Scan for the cell matching the given text and deliver its [x, y] coordinate at center. 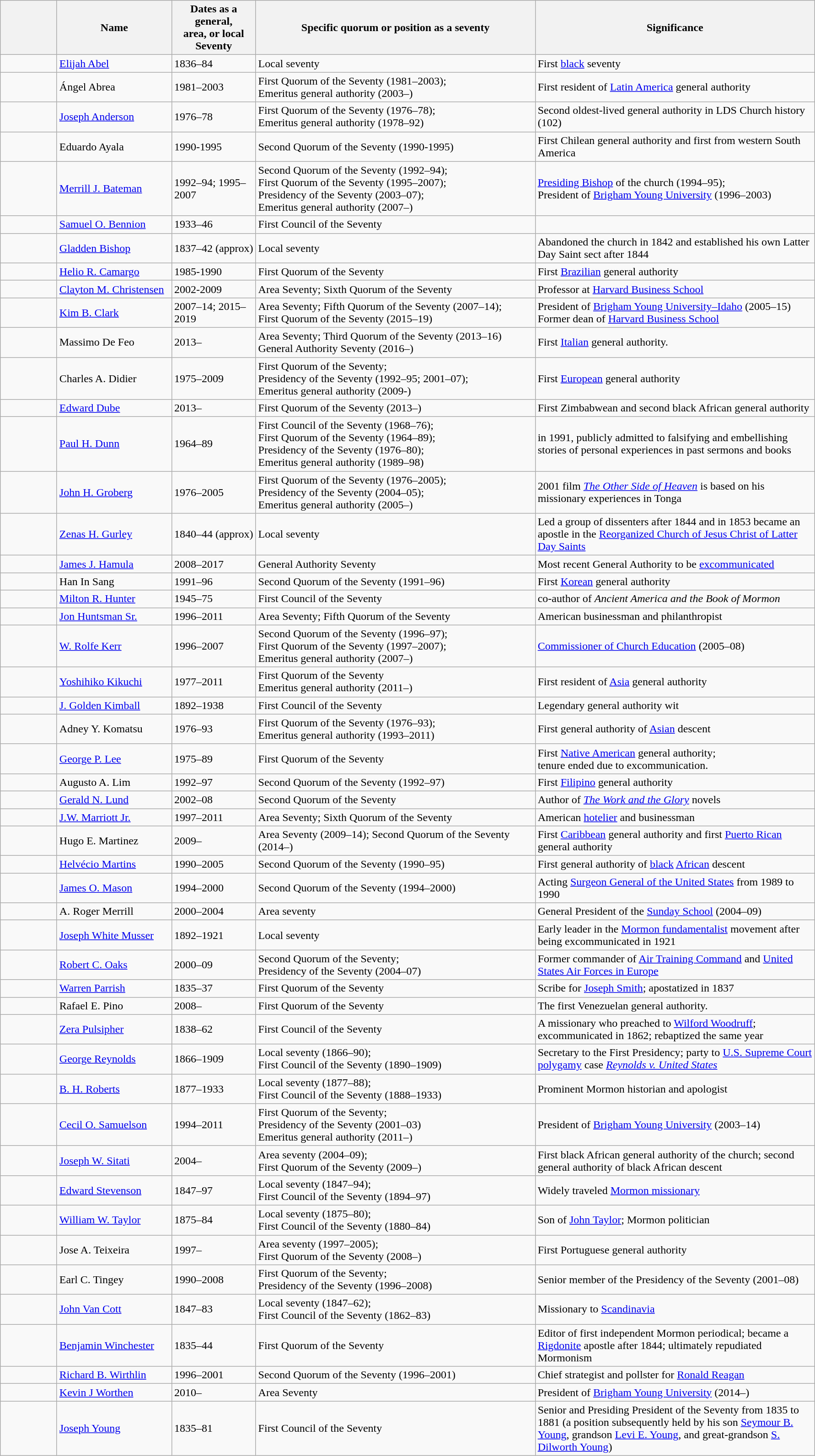
Name [114, 27]
1847–97 [214, 1190]
Augusto A. Lim [114, 782]
Senior member of the Presidency of the Seventy (2001–08) [675, 1280]
The first Venezuelan general authority. [675, 1006]
First Quorum of the Seventy; Presidency of the Seventy (2001–03)Emeritus general authority (2011–) [395, 1125]
A missionary who preached to Wilford Woodruff; excommunicated in 1862; rebaptized the same year [675, 1029]
Samuel O. Bennion [114, 224]
1997–2011 [214, 817]
1996–2007 [214, 646]
Area seventy (1997–2005); First Quorum of the Seventy (2008–) [395, 1250]
1990–2005 [214, 864]
1892–1921 [214, 935]
John Van Cott [114, 1309]
1835–37 [214, 988]
J.W. Marriott Jr. [114, 817]
First Portuguese general authority [675, 1250]
Editor of first independent Mormon periodical; became a Rigdonite apostle after 1844; ultimately repudiated Mormonism [675, 1345]
First Native American general authority; tenure ended due to excommunication. [675, 759]
Early leader in the Mormon fundamentalist movement after being excommunicated in 1921 [675, 935]
Presiding Bishop of the church (1994–95); President of Brigham Young University (1996–2003) [675, 188]
Most recent General Authority to be excommunicated [675, 564]
Elijah Abel [114, 64]
1990-1995 [214, 146]
Kevin J Worthen [114, 1392]
Gladden Bishop [114, 248]
1847–83 [214, 1309]
1976–2005 [214, 492]
James O. Mason [114, 888]
Zera Pulsipher [114, 1029]
Edward Dube [114, 408]
Joseph White Musser [114, 935]
Son of John Taylor; Mormon politician [675, 1220]
John H. Groberg [114, 492]
Local seventy (1866–90); First Council of the Seventy (1890–1909) [395, 1059]
American businessman and philanthropist [675, 616]
Merrill J. Bateman [114, 188]
1996–2001 [214, 1375]
Dates as a general,area, or local Seventy [214, 27]
2009– [214, 841]
1866–1909 [214, 1059]
Second Quorum of the Seventy (1990–95) [395, 864]
Scribe for Joseph Smith; apostatized in 1837 [675, 988]
Milton R. Hunter [114, 599]
1985-1990 [214, 272]
1837–42 (approx) [214, 248]
Adney Y. Komatsu [114, 729]
1835–81 [214, 1428]
Area seventy (2004–09);First Quorum of the Seventy (2009–) [395, 1160]
First Quorum of the Seventy (1976–78); Emeritus general authority (1978–92) [395, 117]
Second Quorum of the Seventy (1990-1995) [395, 146]
Zenas H. Gurley [114, 534]
Local seventy (1877–88); First Council of the Seventy (1888–1933) [395, 1089]
Abandoned the church in 1842 and established his own Latter Day Saint sect after 1844 [675, 248]
1945–75 [214, 599]
W. Rolfe Kerr [114, 646]
Second Quorum of the Seventy (1996–2001) [395, 1375]
Second Quorum of the Seventy (1994–2000) [395, 888]
Jon Huntsman Sr. [114, 616]
George Reynolds [114, 1059]
1991–96 [214, 581]
2002–08 [214, 800]
1997– [214, 1250]
1975–2009 [214, 379]
2000–2004 [214, 912]
Area Seventy (2009–14); Second Quorum of the Seventy (2014–) [395, 841]
1836–84 [214, 64]
Benjamin Winchester [114, 1345]
Significance [675, 27]
1990–2008 [214, 1280]
2010– [214, 1392]
1835–44 [214, 1345]
Area Seventy; Third Quorum of the Seventy (2013–16)General Authority Seventy (2016–) [395, 342]
First Quorum of the Seventy (2013–) [395, 408]
William W. Taylor [114, 1220]
First Quorum of the Seventy; Presidency of the Seventy (1996–2008) [395, 1280]
Cecil O. Samuelson [114, 1125]
Area Seventy [395, 1392]
Commissioner of Church Education (2005–08) [675, 646]
Acting Surgeon General of the United States from 1989 to 1990 [675, 888]
Helio R. Camargo [114, 272]
1996–2011 [214, 616]
Rafael E. Pino [114, 1006]
Earl C. Tingey [114, 1280]
2008– [214, 1006]
Edward Stevenson [114, 1190]
Kim B. Clark [114, 313]
James J. Hamula [114, 564]
B. H. Roberts [114, 1089]
1933–46 [214, 224]
First Quorum of the Seventy (1976–2005); Presidency of the Seventy (2004–05); Emeritus general authority (2005–) [395, 492]
1994–2000 [214, 888]
Legendary general authority wit [675, 705]
2002-2009 [214, 289]
First Quorum of the SeventyEmeritus general authority (2011–) [395, 682]
1976–78 [214, 117]
First European general authority [675, 379]
2004– [214, 1160]
First Zimbabwean and second black African general authority [675, 408]
1892–1938 [214, 705]
1977–2011 [214, 682]
Secretary to the First Presidency; party to U.S. Supreme Court polygamy case Reynolds v. United States [675, 1059]
First black African general authority of the church; second general authority of black African descent [675, 1160]
First Chilean general authority and first from western South America [675, 146]
J. Golden Kimball [114, 705]
First Filipino general authority [675, 782]
Joseph W. Sitati [114, 1160]
First general authority of black African descent [675, 864]
Warren Parrish [114, 988]
Massimo De Feo [114, 342]
1840–44 (approx) [214, 534]
First general authority of Asian descent [675, 729]
Second Quorum of the Seventy (1991–96) [395, 581]
Local seventy (1875–80); First Council of the Seventy (1880–84) [395, 1220]
2007–14; 2015–2019 [214, 313]
2001 film The Other Side of Heaven is based on his missionary experiences in Tonga [675, 492]
First Quorum of the Seventy (1976–93); Emeritus general authority (1993–2011) [395, 729]
President of Brigham Young University (2014–) [675, 1392]
Ángel Abrea [114, 87]
First Italian general authority. [675, 342]
1975–89 [214, 759]
Area Seventy; Fifth Quorum of the Seventy [395, 616]
Helvécio Martins [114, 864]
Chief strategist and pollster for Ronald Reagan [675, 1375]
1976–93 [214, 729]
Clayton M. Christensen [114, 289]
Yoshihiko Kikuchi [114, 682]
in 1991, publicly admitted to falsifying and embellishing stories of personal experiences in past sermons and books [675, 444]
2000–09 [214, 965]
Charles A. Didier [114, 379]
Local seventy (1847–94); First Council of the Seventy (1894–97) [395, 1190]
General Authority Seventy [395, 564]
First Caribbean general authority and first Puerto Rican general authority [675, 841]
1875–84 [214, 1220]
1838–62 [214, 1029]
Eduardo Ayala [114, 146]
First Quorum of the Seventy (1981–2003); Emeritus general authority (2003–) [395, 87]
2008–2017 [214, 564]
Prominent Mormon historian and apologist [675, 1089]
First black seventy [675, 64]
1877–1933 [214, 1089]
Jose A. Teixeira [114, 1250]
Joseph Young [114, 1428]
Richard B. Wirthlin [114, 1375]
Author of The Work and the Glory novels [675, 800]
Second oldest-lived general authority in LDS Church history (102) [675, 117]
Area seventy [395, 912]
First resident of Latin America general authority [675, 87]
Second Quorum of the Seventy; Presidency of the Seventy (2004–07) [395, 965]
Led a group of dissenters after 1844 and in 1853 became an apostle in the Reorganized Church of Jesus Christ of Latter Day Saints [675, 534]
Area Seventy; Fifth Quorum of the Seventy (2007–14); First Quorum of the Seventy (2015–19) [395, 313]
co-author of Ancient America and the Book of Mormon [675, 599]
1994–2011 [214, 1125]
American hotelier and businessman [675, 817]
A. Roger Merrill [114, 912]
George P. Lee [114, 759]
Professor at Harvard Business School [675, 289]
Han In Sang [114, 581]
First Quorum of the Seventy; Presidency of the Seventy (1992–95; 2001–07); Emeritus general authority (2009-) [395, 379]
Missionary to Scandinavia [675, 1309]
President of Brigham Young University (2003–14) [675, 1125]
First resident of Asia general authority [675, 682]
Former commander of Air Training Command and United States Air Forces in Europe [675, 965]
Local seventy (1847–62); First Council of the Seventy (1862–83) [395, 1309]
Hugo E. Martinez [114, 841]
Specific quorum or position as a seventy [395, 27]
President of Brigham Young University–Idaho (2005–15)Former dean of Harvard Business School [675, 313]
1981–2003 [214, 87]
1964–89 [214, 444]
Paul H. Dunn [114, 444]
First Korean general authority [675, 581]
Widely traveled Mormon missionary [675, 1190]
1992–97 [214, 782]
Gerald N. Lund [114, 800]
Joseph Anderson [114, 117]
Robert C. Oaks [114, 965]
First Brazilian general authority [675, 272]
Second Quorum of the Seventy [395, 800]
General President of the Sunday School (2004–09) [675, 912]
1992–94; 1995–2007 [214, 188]
Second Quorum of the Seventy (1992–97) [395, 782]
Second Quorum of the Seventy (1996–97); First Quorum of the Seventy (1997–2007); Emeritus general authority (2007–) [395, 646]
